From the cell containing the given text, extract its center point as (X, Y) coordinate. 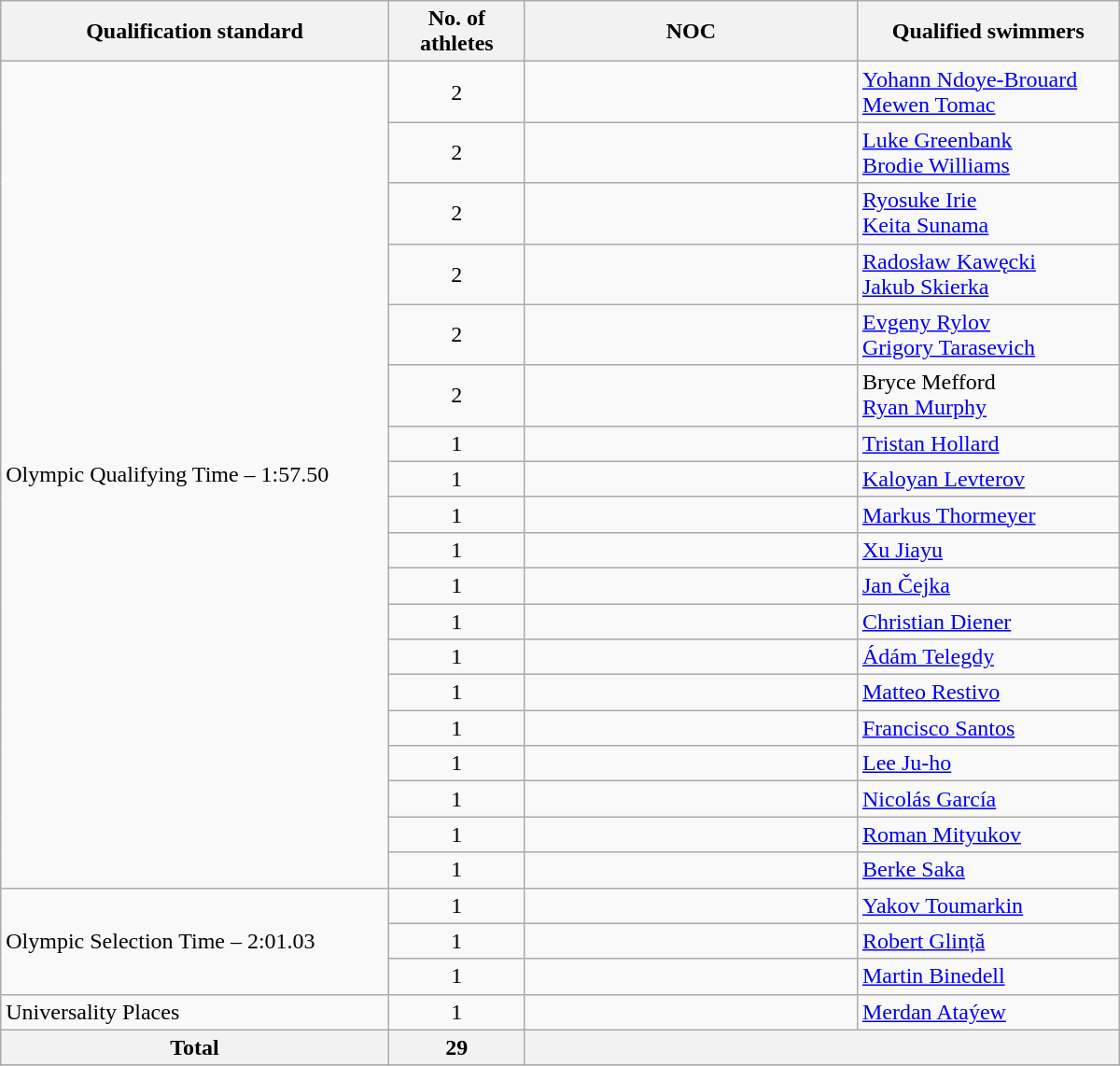
Qualified swimmers (987, 32)
Lee Ju-ho (987, 764)
Olympic Qualifying Time – 1:57.50 (195, 474)
Xu Jiayu (987, 550)
Tristan Hollard (987, 443)
Merdan Ataýew (987, 1012)
Markus Thormeyer (987, 514)
Martin Binedell (987, 976)
NOC (691, 32)
Christian Diener (987, 621)
Ádám Telegdy (987, 657)
Matteo Restivo (987, 693)
29 (456, 1047)
Francisco Santos (987, 728)
Robert Glință (987, 941)
Berke Saka (987, 870)
Ryosuke IrieKeita Sunama (987, 213)
Yakov Toumarkin (987, 905)
Yohann Ndoye-BrouardMewen Tomac (987, 91)
Total (195, 1047)
Jan Čejka (987, 585)
Universality Places (195, 1012)
No. of athletes (456, 32)
Roman Mityukov (987, 835)
Luke GreenbankBrodie Williams (987, 153)
Qualification standard (195, 32)
Evgeny RylovGrigory Tarasevich (987, 334)
Kaloyan Levterov (987, 479)
Olympic Selection Time – 2:01.03 (195, 941)
Nicolás García (987, 799)
Bryce MeffordRyan Murphy (987, 396)
Radosław KawęckiJakub Skierka (987, 274)
